Determine the (X, Y) coordinate at the center of the cell enclosing the given text.  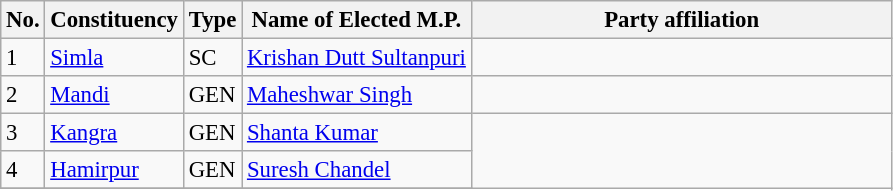
4 (23, 170)
Suresh Chandel (357, 170)
Party affiliation (682, 20)
1 (23, 58)
2 (23, 95)
Type (212, 20)
No. (23, 20)
Hamirpur (114, 170)
Maheshwar Singh (357, 95)
Shanta Kumar (357, 133)
Constituency (114, 20)
3 (23, 133)
Krishan Dutt Sultanpuri (357, 58)
Name of Elected M.P. (357, 20)
SC (212, 58)
Kangra (114, 133)
Mandi (114, 95)
Simla (114, 58)
